Output the [X, Y] coordinate of the center of the cell containing the given text.  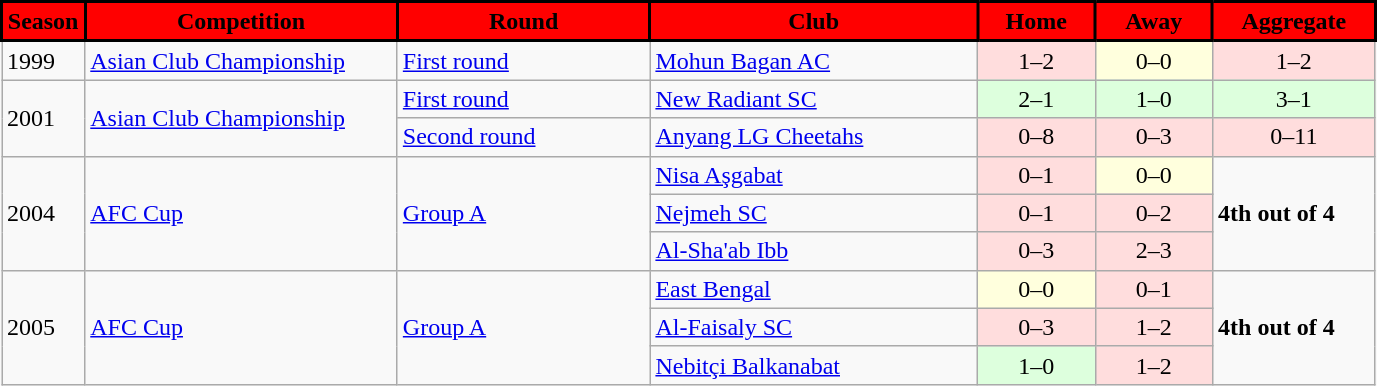
0–11 [1294, 137]
Competition [242, 22]
Al-Sha'ab Ibb [814, 251]
Mohun Bagan AC [814, 60]
2004 [44, 213]
0–2 [1154, 213]
Nisa Aşgabat [814, 175]
Al-Faisaly SC [814, 327]
Away [1154, 22]
Nejmeh SC [814, 213]
2–1 [1036, 99]
1999 [44, 60]
2005 [44, 327]
Nebitçi Balkanabat [814, 365]
Anyang LG Cheetahs [814, 137]
Season [44, 22]
3–1 [1294, 99]
Round [524, 22]
Home [1036, 22]
Aggregate [1294, 22]
New Radiant SC [814, 99]
0–8 [1036, 137]
Club [814, 22]
East Bengal [814, 289]
2001 [44, 118]
Second round [524, 137]
2–3 [1154, 251]
